From the cell containing the given text, extract its center point as [X, Y] coordinate. 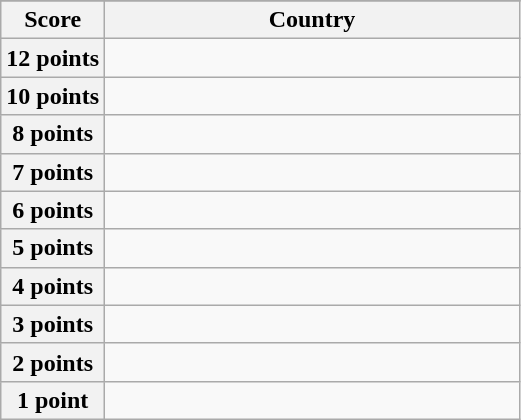
3 points [53, 324]
4 points [53, 286]
10 points [53, 96]
5 points [53, 248]
1 point [53, 400]
12 points [53, 58]
6 points [53, 210]
Score [53, 20]
Country [312, 20]
2 points [53, 362]
8 points [53, 134]
7 points [53, 172]
